Extract the [X, Y] coordinate from the center of the cell holding the provided text.  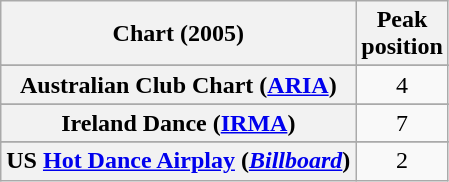
Chart (2005) [178, 34]
Ireland Dance (IRMA) [178, 123]
US Hot Dance Airplay (Billboard) [178, 161]
Peakposition [402, 34]
2 [402, 161]
Australian Club Chart (ARIA) [178, 85]
4 [402, 85]
7 [402, 123]
